Capture the cell that displays the provided text and extract its [x, y] central coordinate. 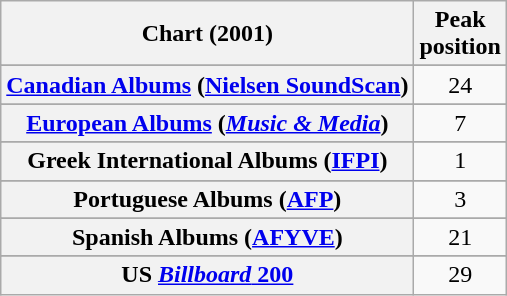
24 [460, 85]
Peakposition [460, 34]
3 [460, 199]
1 [460, 161]
Portuguese Albums (AFP) [208, 199]
Chart (2001) [208, 34]
European Albums (Music & Media) [208, 123]
Spanish Albums (AFYVE) [208, 237]
21 [460, 237]
US Billboard 200 [208, 275]
29 [460, 275]
Canadian Albums (Nielsen SoundScan) [208, 85]
Greek International Albums (IFPI) [208, 161]
7 [460, 123]
